Search for the cell housing the specified text and yield its [X, Y] center coordinate. 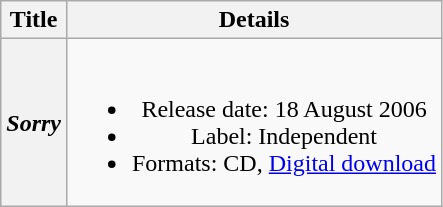
Title [34, 20]
Details [254, 20]
Sorry [34, 122]
Release date: 18 August 2006Label: IndependentFormats: CD, Digital download [254, 122]
